Extract the (x, y) coordinate from the center of the cell holding the provided text.  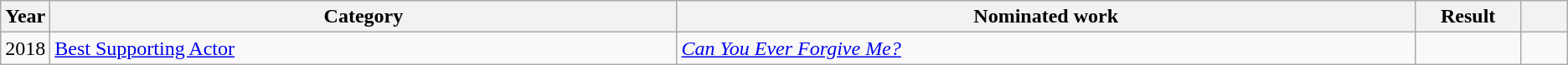
Category (364, 17)
2018 (25, 48)
Best Supporting Actor (364, 48)
Can You Ever Forgive Me? (1045, 48)
Result (1467, 17)
Nominated work (1045, 17)
Year (25, 17)
